Provide the [x, y] coordinate of the cell's center where the given text is located.  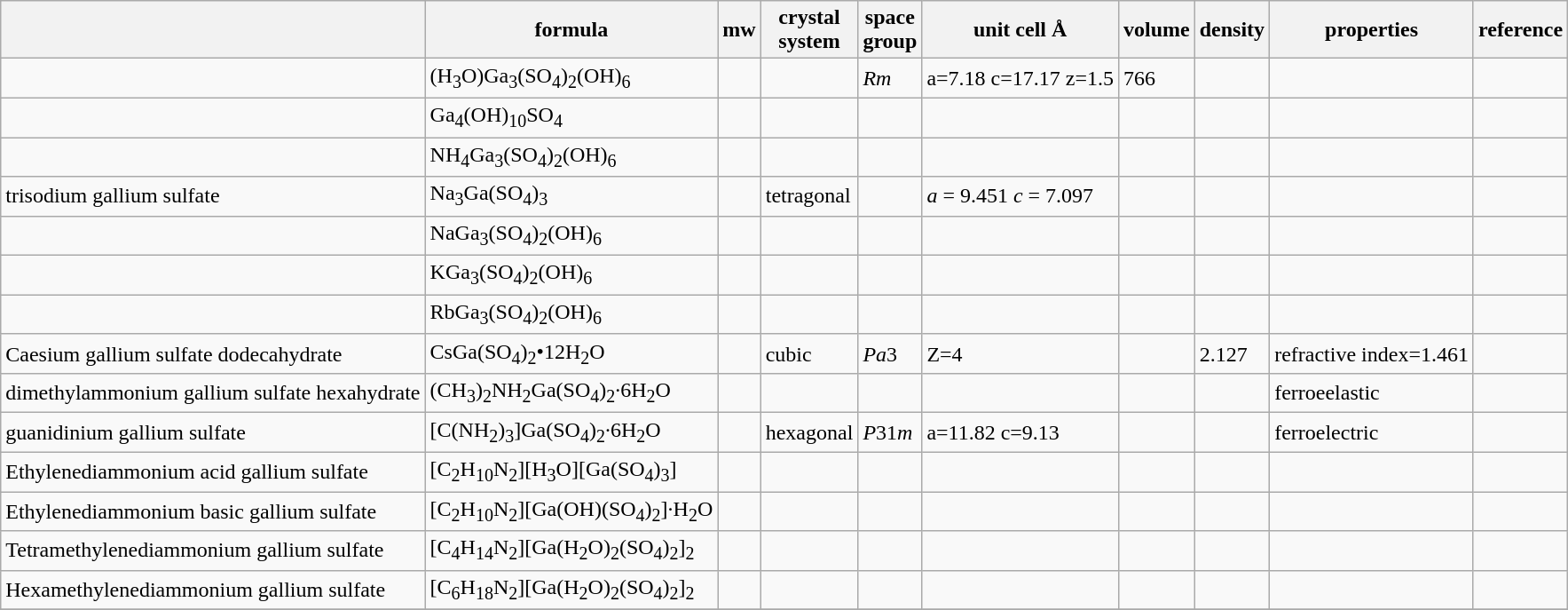
a=11.82 c=9.13 [1020, 432]
KGa3(SO4)2(OH)6 [571, 275]
a=7.18 c=17.17 z=1.5 [1020, 78]
mw [739, 30]
density [1232, 30]
766 [1156, 78]
(CH3)2NH2Ga(SO4)2·6H2O [571, 393]
trisodium gallium sulfate [213, 196]
[C6H18N2][Ga(H2O)2(SO4)2]2 [571, 590]
cubic [809, 353]
Caesium gallium sulfate dodecahydrate [213, 353]
NaGa3(SO4)2(OH)6 [571, 235]
unit cell Å [1020, 30]
(H3O)Ga3(SO4)2(OH)6 [571, 78]
volume [1156, 30]
tetragonal [809, 196]
ferroelectric [1372, 432]
[C(NH2)3]Ga(SO4)2·6H2O [571, 432]
hexagonal [809, 432]
2.127 [1232, 353]
Rm [890, 78]
refractive index=1.461 [1372, 353]
crystalsystem [809, 30]
formula [571, 30]
Pa3 [890, 353]
Ga4(OH)10SO4 [571, 117]
Z=4 [1020, 353]
Na3Ga(SO4)3 [571, 196]
P31m [890, 432]
RbGa3(SO4)2(OH)6 [571, 314]
[C2H10N2][H3O][Ga(SO4)3] [571, 471]
Tetramethylenediammonium gallium sulfate [213, 551]
properties [1372, 30]
spacegroup [890, 30]
CsGa(SO4)2•12H2O [571, 353]
dimethylammonium gallium sulfate hexahydrate [213, 393]
guanidinium gallium sulfate [213, 432]
Ethylenediammonium basic gallium sulfate [213, 511]
ferroeelastic [1372, 393]
reference [1520, 30]
Ethylenediammonium acid gallium sulfate [213, 471]
[C4H14N2][Ga(H2O)2(SO4)2]2 [571, 551]
NH4Ga3(SO4)2(OH)6 [571, 156]
a = 9.451 c = 7.097 [1020, 196]
Hexamethylenediammonium gallium sulfate [213, 590]
[C2H10N2][Ga(OH)(SO4)2]·H2O [571, 511]
